Detect which cell encompasses the target text, then output its [x, y] center coordinate. 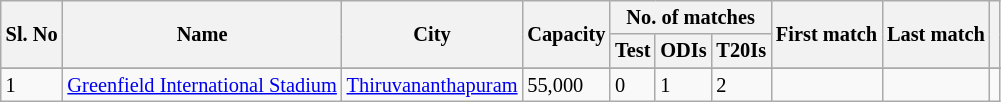
T20Is [741, 51]
Last match [936, 34]
2 [741, 85]
First match [826, 34]
Name [202, 34]
0 [632, 85]
No. of matches [690, 17]
Greenfield International Stadium [202, 85]
City [432, 34]
Sl. No [32, 34]
ODIs [683, 51]
55,000 [566, 85]
Capacity [566, 34]
Thiruvananthapuram [432, 85]
Test [632, 51]
